Find where the given text appears and provide that cell's center as (X, Y) coordinate. 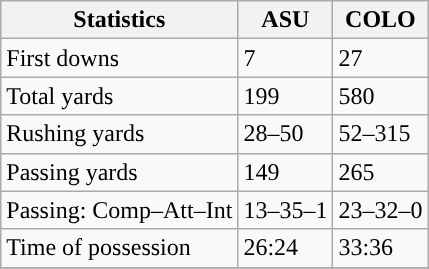
52–315 (380, 134)
First downs (120, 58)
26:24 (286, 248)
ASU (286, 20)
13–35–1 (286, 210)
149 (286, 172)
199 (286, 96)
580 (380, 96)
33:36 (380, 248)
Total yards (120, 96)
27 (380, 58)
COLO (380, 20)
Passing yards (120, 172)
Statistics (120, 20)
28–50 (286, 134)
7 (286, 58)
23–32–0 (380, 210)
Rushing yards (120, 134)
Passing: Comp–Att–Int (120, 210)
265 (380, 172)
Time of possession (120, 248)
